Capture the cell that displays the provided text and extract its (X, Y) central coordinate. 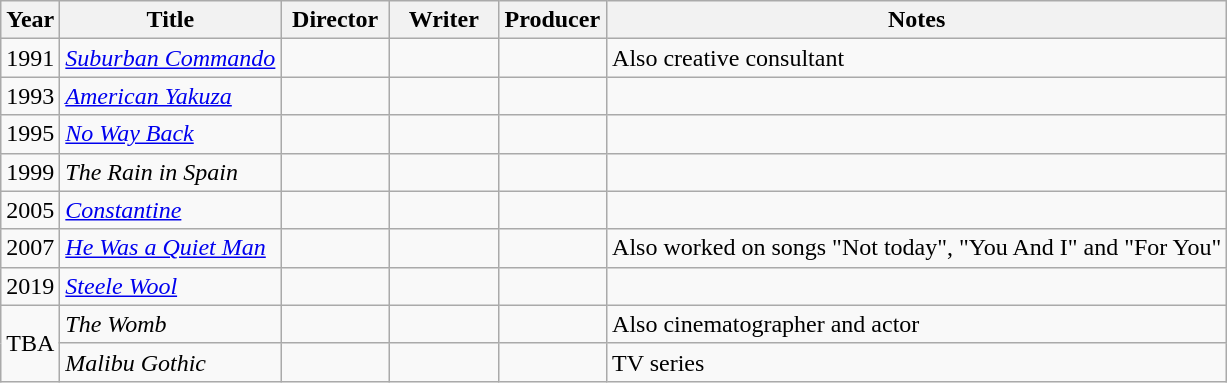
Year (30, 20)
Producer (552, 20)
Title (170, 20)
Constantine (170, 210)
The Womb (170, 324)
Suburban Commando (170, 58)
TBA (30, 343)
Writer (444, 20)
2007 (30, 248)
Also worked on songs "Not today", "You And I" and "For You" (917, 248)
1995 (30, 134)
He Was a Quiet Man (170, 248)
No Way Back (170, 134)
Steele Wool (170, 286)
Director (336, 20)
2005 (30, 210)
Malibu Gothic (170, 362)
TV series (917, 362)
Also creative consultant (917, 58)
1993 (30, 96)
Also cinematographer and actor (917, 324)
2019 (30, 286)
1999 (30, 172)
The Rain in Spain (170, 172)
Notes (917, 20)
American Yakuza (170, 96)
1991 (30, 58)
